Extract the (x, y) coordinate from the center of the cell holding the provided text.  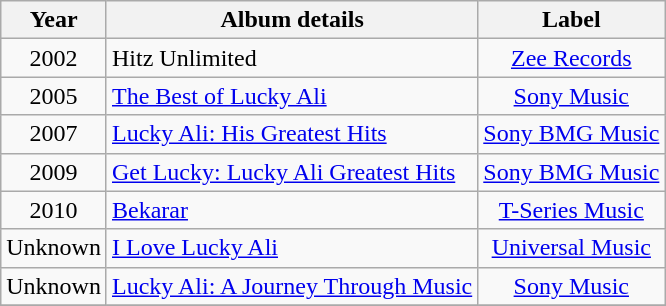
2005 (54, 96)
Zee Records (572, 58)
Label (572, 20)
2010 (54, 210)
2007 (54, 134)
Lucky Ali: A Journey Through Music (292, 286)
Hitz Unlimited (292, 58)
2002 (54, 58)
Lucky Ali: His Greatest Hits (292, 134)
T-Series Music (572, 210)
I Love Lucky Ali (292, 248)
Album details (292, 20)
2009 (54, 172)
Year (54, 20)
Get Lucky: Lucky Ali Greatest Hits (292, 172)
Universal Music (572, 248)
The Best of Lucky Ali (292, 96)
Bekarar (292, 210)
